Identify which cell holds the provided text, then report its [X, Y] central coordinate. 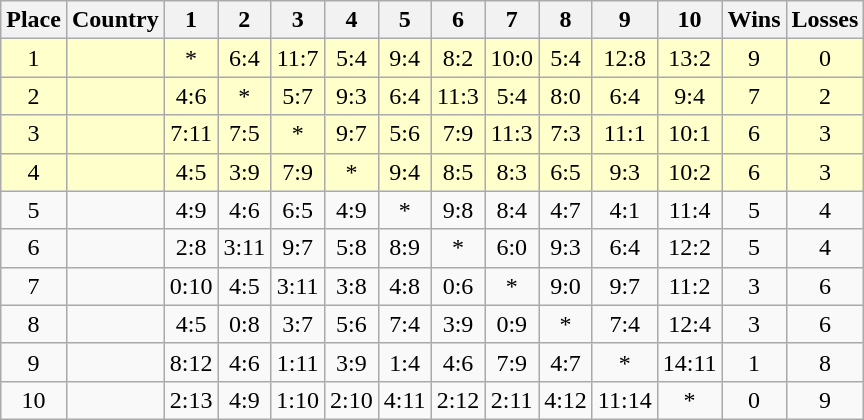
8:0 [566, 96]
2:10 [352, 400]
9:8 [458, 210]
8:3 [512, 172]
Wins [754, 20]
2:11 [512, 400]
12:2 [690, 248]
8:4 [512, 210]
12:8 [624, 58]
4:8 [404, 286]
3:8 [352, 286]
11:7 [298, 58]
1:10 [298, 400]
5:8 [352, 248]
2:13 [191, 400]
1:11 [298, 362]
11:14 [624, 400]
10:0 [512, 58]
7:11 [191, 134]
11:2 [690, 286]
0:8 [244, 324]
0:6 [458, 286]
6:0 [512, 248]
4:1 [624, 210]
13:2 [690, 58]
14:11 [690, 362]
8:5 [458, 172]
9:0 [566, 286]
12:4 [690, 324]
7:5 [244, 134]
8:9 [404, 248]
Country [115, 20]
1:4 [404, 362]
11:1 [624, 134]
2:8 [191, 248]
10:1 [690, 134]
0:9 [512, 324]
3:7 [298, 324]
0:10 [191, 286]
2:12 [458, 400]
4:12 [566, 400]
Place [34, 20]
Losses [825, 20]
8:2 [458, 58]
10:2 [690, 172]
4:11 [404, 400]
5:7 [298, 96]
11:4 [690, 210]
8:12 [191, 362]
7:3 [566, 134]
